Return the (x, y) coordinate for the center point of the cell that contains the specified text.  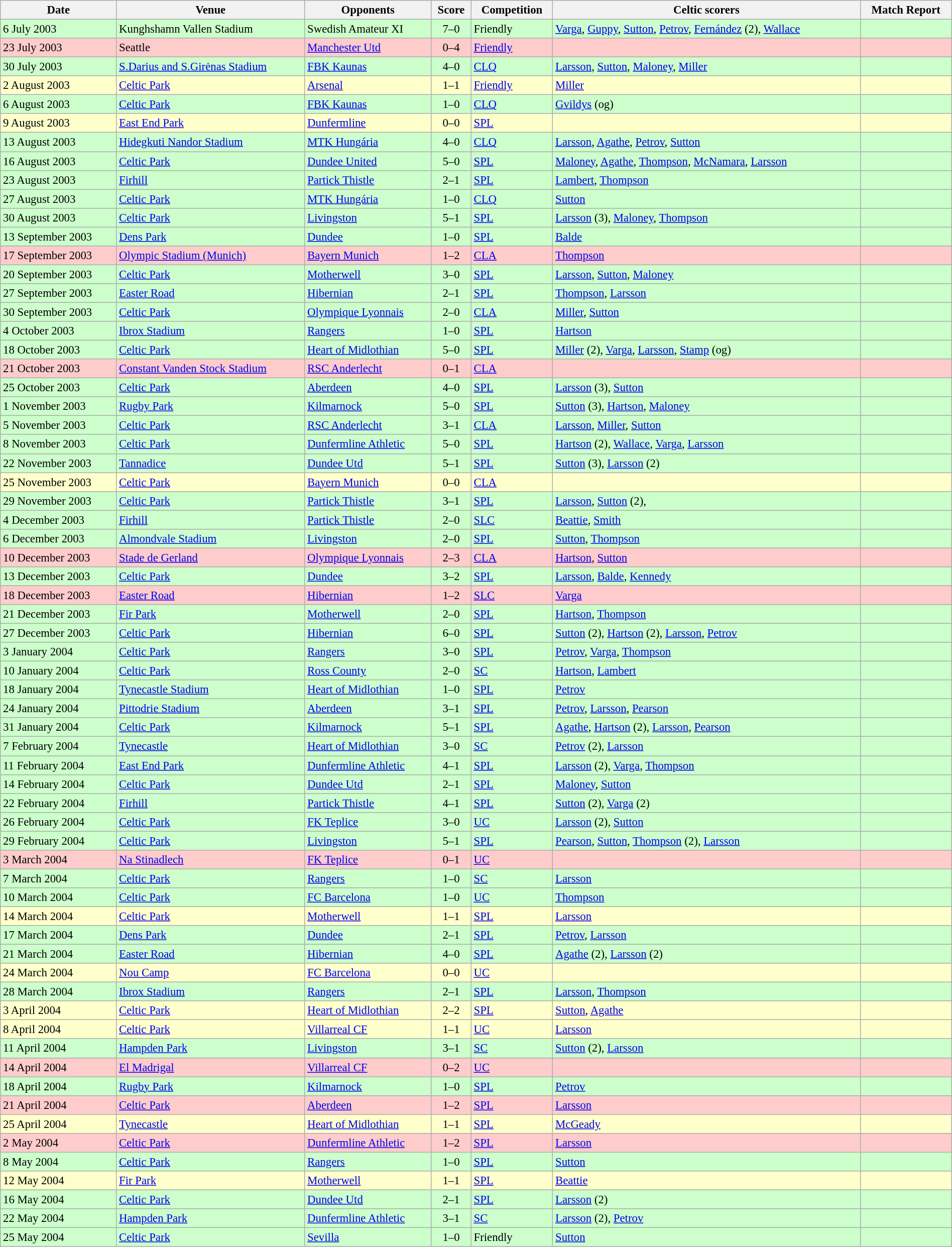
22 May 2004 (58, 1218)
Petrov, Larsson (707, 935)
Sutton (2), Hartson (2), Larsson, Petrov (707, 633)
13 December 2003 (58, 577)
Match Report (906, 10)
Score (451, 10)
20 September 2003 (58, 274)
Larsson (3), Maloney, Thompson (707, 217)
Balde (707, 237)
Sutton (2), Larsson (707, 1049)
Stade de Gerland (211, 557)
Tannadice (211, 463)
Larsson, Agathe, Petrov, Sutton (707, 142)
Gvildys (og) (707, 104)
21 April 2004 (58, 1105)
Constant Vanden Stock Stadium (211, 369)
11 April 2004 (58, 1049)
Miller, Sutton (707, 312)
14 March 2004 (58, 916)
6 December 2003 (58, 539)
2 August 2003 (58, 85)
Larsson, Miller, Sutton (707, 425)
Beattie (707, 1181)
7 March 2004 (58, 878)
14 February 2004 (58, 784)
30 September 2003 (58, 312)
31 January 2004 (58, 728)
0–2 (451, 1067)
7–0 (451, 29)
Hidegkuti Nandor Stadium (211, 142)
21 March 2004 (58, 954)
4 December 2003 (58, 520)
Arsenal (368, 85)
Sutton, Thompson (707, 539)
Kunghshamn Vallen Stadium (211, 29)
2–3 (451, 557)
0–4 (451, 48)
13 September 2003 (58, 237)
8 April 2004 (58, 1030)
21 December 2003 (58, 614)
24 March 2004 (58, 973)
Sutton (3), Hartson, Maloney (707, 406)
Hartson (2), Wallace, Varga, Larsson (707, 444)
Agathe, Hartson (2), Larsson, Pearson (707, 728)
10 January 2004 (58, 671)
16 May 2004 (58, 1199)
21 October 2003 (58, 369)
Dunfermline (368, 123)
25 November 2003 (58, 482)
Tynecastle Stadium (211, 690)
Manchester Utd (368, 48)
30 August 2003 (58, 217)
Sutton, Agathe (707, 1010)
Sevilla (368, 1237)
Larsson, Sutton, Maloney (707, 274)
10 December 2003 (58, 557)
Opponents (368, 10)
Petrov, Larsson, Pearson (707, 709)
3 January 2004 (58, 652)
Miller (2), Varga, Larsson, Stamp (og) (707, 350)
24 January 2004 (58, 709)
28 March 2004 (58, 992)
Hartson, Lambert (707, 671)
Varga, Guppy, Sutton, Petrov, Fernández (2), Wallace (707, 29)
Sutton (3), Larsson (2) (707, 463)
30 July 2003 (58, 67)
27 December 2003 (58, 633)
Petrov (2), Larsson (707, 746)
3 April 2004 (58, 1010)
11 February 2004 (58, 765)
22 February 2004 (58, 803)
Larsson (3), Sutton (707, 388)
29 February 2004 (58, 841)
Venue (211, 10)
Miller (707, 85)
16 August 2003 (58, 161)
El Madrigal (211, 1067)
Hartson, Sutton (707, 557)
McGeady (707, 1124)
17 March 2004 (58, 935)
Olympic Stadium (Munich) (211, 256)
Ross County (368, 671)
Dundee United (368, 161)
Petrov, Varga, Thompson (707, 652)
Na Stinadlech (211, 860)
Larsson, Sutton, Maloney, Miller (707, 67)
26 February 2004 (58, 822)
Hartson, Thompson (707, 614)
5 November 2003 (58, 425)
Larsson (2) (707, 1199)
25 May 2004 (58, 1237)
8 May 2004 (58, 1162)
18 December 2003 (58, 595)
Hartson (707, 331)
Lambert, Thompson (707, 180)
23 July 2003 (58, 48)
18 January 2004 (58, 690)
23 August 2003 (58, 180)
Larsson (2), Varga, Thompson (707, 765)
Larsson, Balde, Kennedy (707, 577)
6–0 (451, 633)
Almondvale Stadium (211, 539)
10 March 2004 (58, 897)
9 August 2003 (58, 123)
8 November 2003 (58, 444)
25 April 2004 (58, 1124)
3 March 2004 (58, 860)
Celtic scorers (707, 10)
Maloney, Sutton (707, 784)
29 November 2003 (58, 501)
14 April 2004 (58, 1067)
Thompson, Larsson (707, 293)
Pearson, Sutton, Thompson (2), Larsson (707, 841)
Agathe (2), Larsson (2) (707, 954)
2–2 (451, 1010)
7 February 2004 (58, 746)
25 October 2003 (58, 388)
1 November 2003 (58, 406)
Larsson (2), Sutton (707, 822)
13 August 2003 (58, 142)
22 November 2003 (58, 463)
Nou Camp (211, 973)
Sutton (2), Varga (2) (707, 803)
S.Darius and S.Girėnas Stadium (211, 67)
18 April 2004 (58, 1086)
Varga (707, 595)
Date (58, 10)
27 August 2003 (58, 199)
Beattie, Smith (707, 520)
27 September 2003 (58, 293)
18 October 2003 (58, 350)
2 May 2004 (58, 1143)
4 October 2003 (58, 331)
6 August 2003 (58, 104)
Larsson, Sutton (2), (707, 501)
Larsson, Thompson (707, 992)
6 July 2003 (58, 29)
Swedish Amateur XI (368, 29)
Competition (512, 10)
Larsson (2), Petrov (707, 1218)
3–2 (451, 577)
17 September 2003 (58, 256)
12 May 2004 (58, 1181)
Pittodrie Stadium (211, 709)
Maloney, Agathe, Thompson, McNamara, Larsson (707, 161)
Seattle (211, 48)
